Return the [X, Y] coordinate for the center point of the cell that contains the specified text.  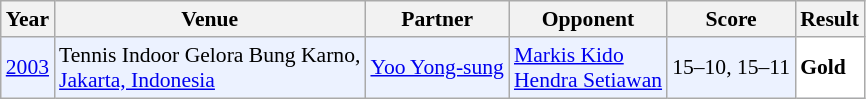
Result [830, 19]
Opponent [588, 19]
Partner [437, 19]
Yoo Yong-sung [437, 68]
Gold [830, 68]
Markis Kido Hendra Setiawan [588, 68]
Venue [210, 19]
Score [731, 19]
2003 [28, 68]
Tennis Indoor Gelora Bung Karno,Jakarta, Indonesia [210, 68]
15–10, 15–11 [731, 68]
Year [28, 19]
